For the text-containing cell, return its midpoint in (X, Y) coordinate format. 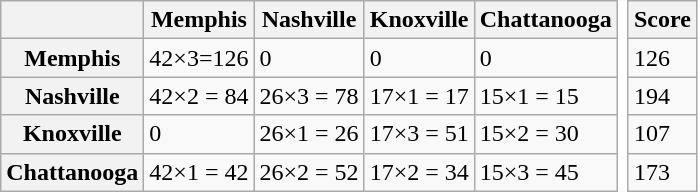
26×3 = 78 (309, 96)
15×3 = 45 (546, 172)
17×2 = 34 (419, 172)
26×2 = 52 (309, 172)
42×2 = 84 (199, 96)
15×1 = 15 (546, 96)
15×2 = 30 (546, 134)
173 (662, 172)
17×1 = 17 (419, 96)
Score (662, 20)
107 (662, 134)
17×3 = 51 (419, 134)
26×1 = 26 (309, 134)
42×1 = 42 (199, 172)
194 (662, 96)
42×3=126 (199, 58)
126 (662, 58)
